Provide the [X, Y] coordinate of the cell's center where the given text is located.  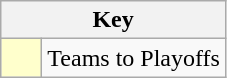
Teams to Playoffs [134, 58]
Key [114, 20]
